Locate the cell with the specified text and output its [x, y] center coordinate. 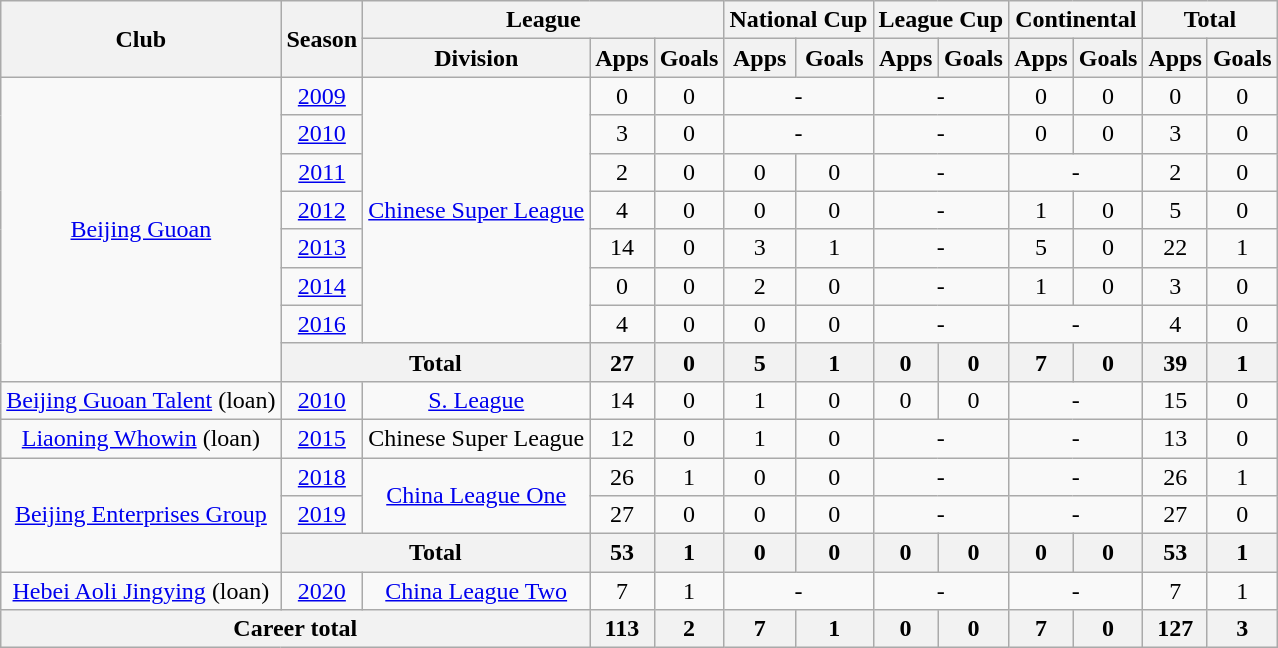
Season [322, 39]
Continental [1076, 20]
Division [476, 58]
2019 [322, 515]
Beijing Guoan Talent (loan) [141, 400]
Club [141, 39]
2016 [322, 324]
S. League [476, 400]
39 [1175, 362]
Liaoning Whowin (loan) [141, 438]
China League One [476, 496]
2014 [322, 286]
2015 [322, 438]
2013 [322, 248]
National Cup [798, 20]
China League Two [476, 591]
League [544, 20]
2018 [322, 477]
League Cup [941, 20]
113 [622, 629]
Hebei Aoli Jingying (loan) [141, 591]
2012 [322, 210]
2009 [322, 96]
15 [1175, 400]
13 [1175, 438]
Career total [296, 629]
22 [1175, 248]
2011 [322, 172]
2020 [322, 591]
Beijing Guoan [141, 229]
12 [622, 438]
127 [1175, 629]
Beijing Enterprises Group [141, 515]
